From the cell containing the given text, extract its center point as (X, Y) coordinate. 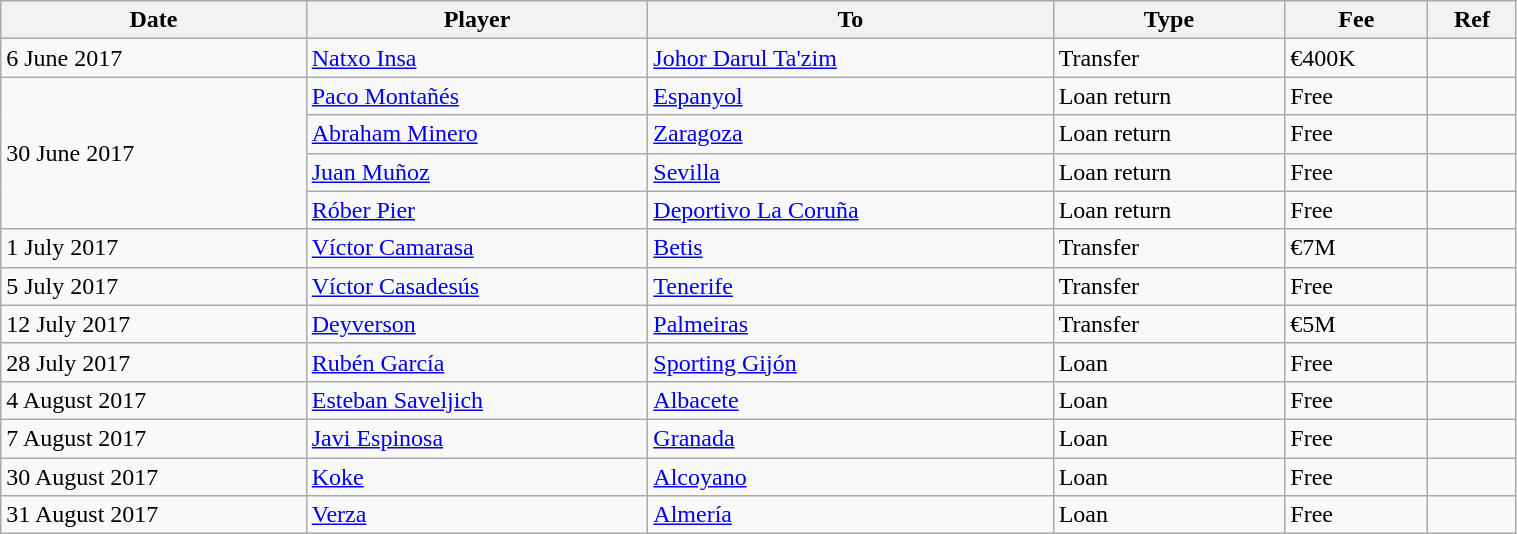
Johor Darul Ta'zim (850, 58)
Type (1169, 20)
Juan Muñoz (477, 172)
Víctor Casadesús (477, 286)
Víctor Camarasa (477, 248)
Verza (477, 515)
Koke (477, 477)
Almería (850, 515)
12 July 2017 (154, 324)
Fee (1356, 20)
30 August 2017 (154, 477)
Ref (1472, 20)
Deportivo La Coruña (850, 210)
Espanyol (850, 96)
Alcoyano (850, 477)
Player (477, 20)
31 August 2017 (154, 515)
1 July 2017 (154, 248)
€400K (1356, 58)
Zaragoza (850, 134)
Javi Espinosa (477, 438)
Rubén García (477, 362)
Palmeiras (850, 324)
Róber Pier (477, 210)
Deyverson (477, 324)
Sporting Gijón (850, 362)
28 July 2017 (154, 362)
Paco Montañés (477, 96)
Date (154, 20)
5 July 2017 (154, 286)
Abraham Minero (477, 134)
€7M (1356, 248)
To (850, 20)
€5M (1356, 324)
30 June 2017 (154, 153)
Betis (850, 248)
7 August 2017 (154, 438)
6 June 2017 (154, 58)
Albacete (850, 400)
Natxo Insa (477, 58)
Granada (850, 438)
4 August 2017 (154, 400)
Tenerife (850, 286)
Esteban Saveljich (477, 400)
Sevilla (850, 172)
